Capture the cell that displays the provided text and extract its (x, y) central coordinate. 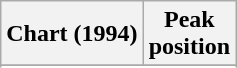
Peakposition (189, 34)
Chart (1994) (72, 34)
